Identify which cell holds the provided text, then report its [X, Y] central coordinate. 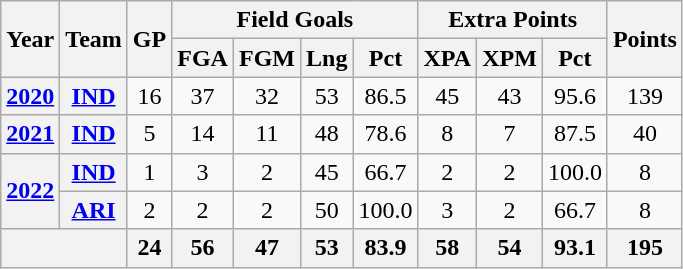
32 [266, 96]
14 [203, 134]
43 [510, 96]
GP [149, 39]
XPA [448, 58]
47 [266, 248]
87.5 [574, 134]
5 [149, 134]
40 [644, 134]
24 [149, 248]
7 [510, 134]
11 [266, 134]
48 [327, 134]
FGM [266, 58]
ARI [94, 210]
Lng [327, 58]
Year [30, 39]
Extra Points [512, 20]
Team [94, 39]
Points [644, 39]
93.1 [574, 248]
1 [149, 172]
56 [203, 248]
139 [644, 96]
83.9 [386, 248]
195 [644, 248]
95.6 [574, 96]
XPM [510, 58]
16 [149, 96]
2021 [30, 134]
FGA [203, 58]
Field Goals [295, 20]
2022 [30, 191]
78.6 [386, 134]
86.5 [386, 96]
54 [510, 248]
50 [327, 210]
37 [203, 96]
2020 [30, 96]
58 [448, 248]
